Scan for the cell matching the given text and deliver its (x, y) coordinate at center. 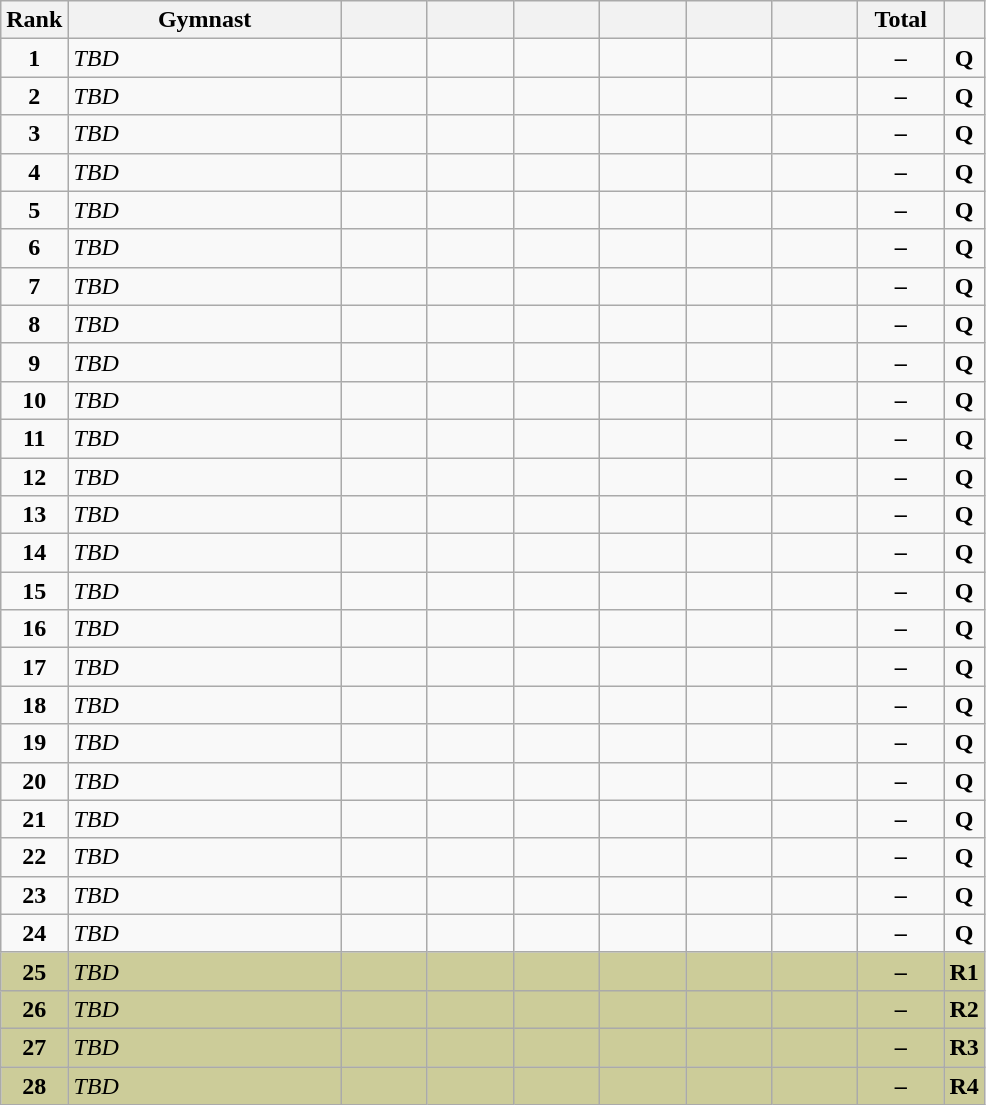
R1 (964, 971)
11 (34, 438)
3 (34, 134)
27 (34, 1047)
23 (34, 895)
24 (34, 933)
Gymnast (205, 20)
28 (34, 1085)
8 (34, 324)
21 (34, 819)
22 (34, 857)
Total (901, 20)
6 (34, 248)
26 (34, 1009)
5 (34, 210)
13 (34, 515)
16 (34, 629)
15 (34, 591)
1 (34, 58)
Rank (34, 20)
7 (34, 286)
2 (34, 96)
20 (34, 781)
10 (34, 400)
R3 (964, 1047)
18 (34, 705)
4 (34, 172)
19 (34, 743)
14 (34, 553)
R4 (964, 1085)
12 (34, 477)
9 (34, 362)
25 (34, 971)
R2 (964, 1009)
17 (34, 667)
